Extract the [x, y] coordinate from the center of the cell holding the provided text.  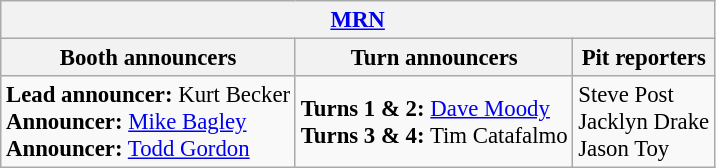
Pit reporters [644, 58]
Booth announcers [148, 58]
Lead announcer: Kurt BeckerAnnouncer: Mike BagleyAnnouncer: Todd Gordon [148, 122]
Turns 1 & 2: Dave MoodyTurns 3 & 4: Tim Catafalmo [434, 122]
Turn announcers [434, 58]
Steve PostJacklyn DrakeJason Toy [644, 122]
MRN [358, 20]
